Pinpoint the cell where the given text exists, returning its (X, Y) midpoint coordinate. 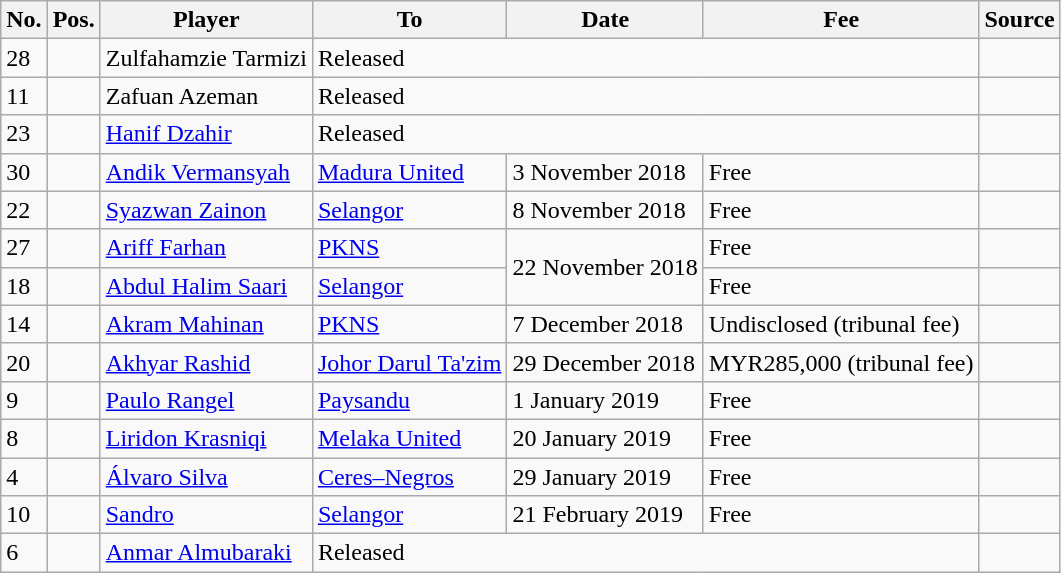
6 (24, 553)
20 (24, 362)
23 (24, 134)
Undisclosed (tribunal fee) (841, 324)
Álvaro Silva (206, 477)
Akram Mahinan (206, 324)
Johor Darul Ta'zim (410, 362)
Player (206, 20)
8 November 2018 (605, 210)
Ariff Farhan (206, 248)
Liridon Krasniqi (206, 438)
8 (24, 438)
22 (24, 210)
Pos. (74, 20)
3 November 2018 (605, 172)
11 (24, 96)
Syazwan Zainon (206, 210)
10 (24, 515)
9 (24, 400)
21 February 2019 (605, 515)
7 December 2018 (605, 324)
20 January 2019 (605, 438)
Fee (841, 20)
28 (24, 58)
Source (1020, 20)
14 (24, 324)
Madura United (410, 172)
29 January 2019 (605, 477)
Akhyar Rashid (206, 362)
1 January 2019 (605, 400)
4 (24, 477)
29 December 2018 (605, 362)
Paysandu (410, 400)
Paulo Rangel (206, 400)
Zafuan Azeman (206, 96)
Ceres–Negros (410, 477)
18 (24, 286)
22 November 2018 (605, 267)
Anmar Almubaraki (206, 553)
Melaka United (410, 438)
No. (24, 20)
Zulfahamzie Tarmizi (206, 58)
Date (605, 20)
Sandro (206, 515)
Abdul Halim Saari (206, 286)
30 (24, 172)
To (410, 20)
MYR285,000 (tribunal fee) (841, 362)
27 (24, 248)
Andik Vermansyah (206, 172)
Hanif Dzahir (206, 134)
